Pinpoint the cell where the given text exists, returning its (x, y) midpoint coordinate. 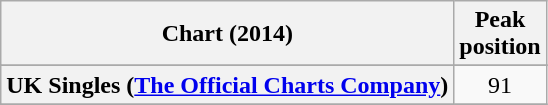
91 (500, 85)
Chart (2014) (228, 34)
Peakposition (500, 34)
UK Singles (The Official Charts Company) (228, 85)
